Return the [x, y] coordinate for the center point of the cell that contains the specified text.  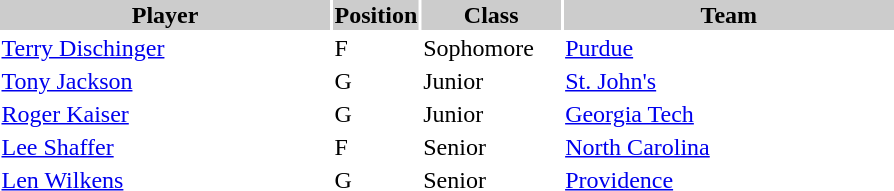
Terry Dischinger [165, 48]
Senior [492, 147]
Team [729, 15]
North Carolina [729, 147]
Lee Shaffer [165, 147]
Class [492, 15]
St. John's [729, 81]
Roger Kaiser [165, 114]
Position [376, 15]
Tony Jackson [165, 81]
Purdue [729, 48]
Sophomore [492, 48]
Georgia Tech [729, 114]
Player [165, 15]
